Scan for the cell matching the given text and deliver its (X, Y) coordinate at center. 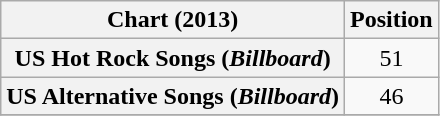
US Alternative Songs (Billboard) (173, 96)
Position (392, 20)
46 (392, 96)
Chart (2013) (173, 20)
51 (392, 58)
US Hot Rock Songs (Billboard) (173, 58)
